Find where the given text appears and provide that cell's center as (x, y) coordinate. 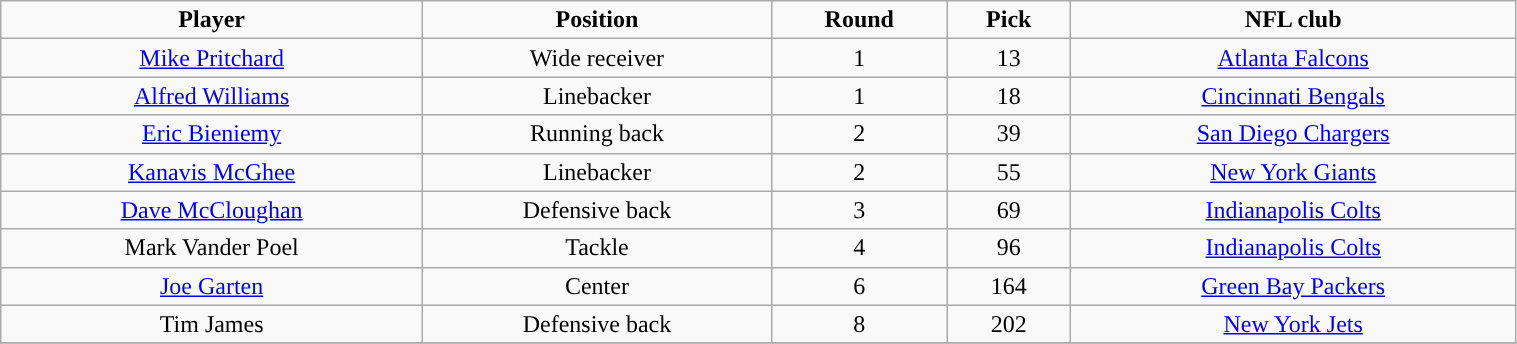
Tackle (598, 248)
39 (1008, 134)
New York Giants (1293, 172)
6 (859, 286)
Position (598, 20)
Cincinnati Bengals (1293, 96)
Green Bay Packers (1293, 286)
NFL club (1293, 20)
Wide receiver (598, 58)
Kanavis McGhee (212, 172)
Running back (598, 134)
Center (598, 286)
Tim James (212, 324)
202 (1008, 324)
Eric Bieniemy (212, 134)
Atlanta Falcons (1293, 58)
96 (1008, 248)
55 (1008, 172)
Round (859, 20)
Pick (1008, 20)
San Diego Chargers (1293, 134)
Alfred Williams (212, 96)
8 (859, 324)
164 (1008, 286)
18 (1008, 96)
Mike Pritchard (212, 58)
3 (859, 210)
Mark Vander Poel (212, 248)
Joe Garten (212, 286)
4 (859, 248)
Dave McCloughan (212, 210)
13 (1008, 58)
Player (212, 20)
69 (1008, 210)
New York Jets (1293, 324)
